Return the [X, Y] coordinate for the center point of the cell that contains the specified text.  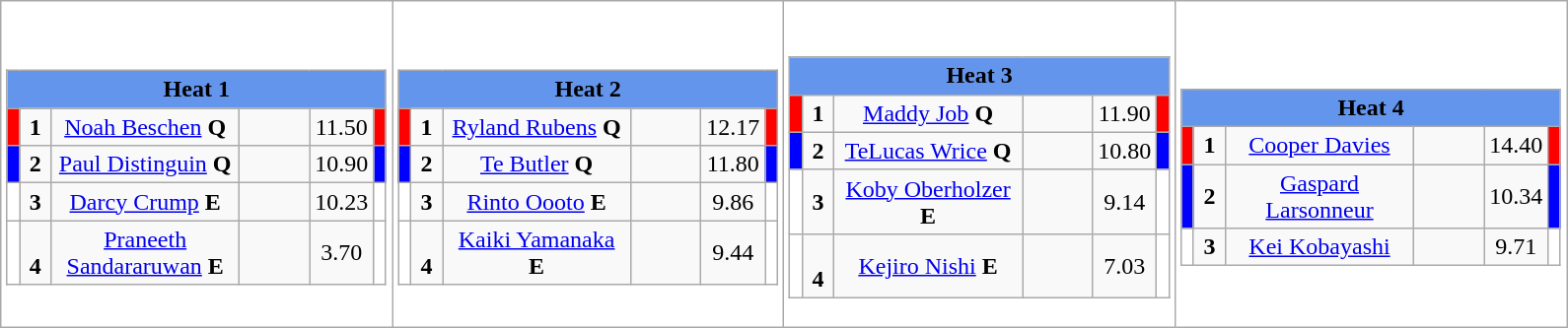
11.80 [734, 164]
14.40 [1517, 146]
Darcy Crump E [146, 202]
10.23 [341, 202]
Maddy Job Q [929, 113]
Heat 1 1 Noah Beschen Q 11.50 2 Paul Distinguin Q 10.90 3 Darcy Crump E 10.23 4 Praneeth Sandararuwan E 3.70 [197, 164]
Noah Beschen Q [146, 127]
Rinto Oooto E [536, 202]
Paul Distinguin Q [146, 164]
Kejiro Nishi E [929, 266]
Heat 4 1 Cooper Davies 14.40 2 Gaspard Larsonneur 10.34 3 Kei Kobayashi 9.71 [1371, 164]
9.86 [734, 202]
Koby Oberholzer E [929, 201]
Gaspard Larsonneur [1319, 197]
9.14 [1124, 201]
10.80 [1124, 151]
Heat 3 1 Maddy Job Q 11.90 2 TeLucas Wrice Q 10.80 3 Koby Oberholzer E 9.14 4 Kejiro Nishi E 7.03 [980, 164]
Kei Kobayashi [1319, 247]
12.17 [734, 127]
10.90 [341, 164]
7.03 [1124, 266]
Heat 4 [1371, 108]
Cooper Davies [1319, 146]
TeLucas Wrice Q [929, 151]
11.50 [341, 127]
3.70 [341, 252]
Heat 2 [588, 90]
9.71 [1517, 247]
Heat 1 [196, 90]
Ryland Rubens Q [536, 127]
Praneeth Sandararuwan E [146, 252]
Heat 3 [979, 76]
Te Butler Q [536, 164]
Kaiki Yamanaka E [536, 252]
Heat 2 1 Ryland Rubens Q 12.17 2 Te Butler Q 11.80 3 Rinto Oooto E 9.86 4 Kaiki Yamanaka E 9.44 [588, 164]
9.44 [734, 252]
10.34 [1517, 197]
11.90 [1124, 113]
